Provide the (x, y) coordinate of the cell's center where the given text is located.  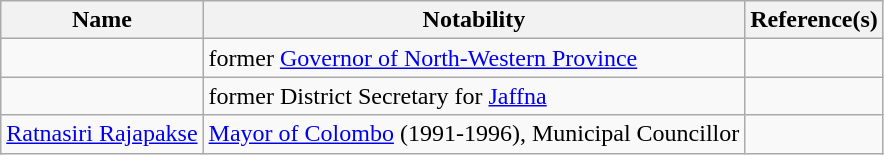
Ratnasiri Rajapakse (102, 134)
Name (102, 20)
former Governor of North-Western Province (474, 58)
former District Secretary for Jaffna (474, 96)
Reference(s) (814, 20)
Mayor of Colombo (1991-1996), Municipal Councillor (474, 134)
Notability (474, 20)
